Search for the cell housing the specified text and yield its [X, Y] center coordinate. 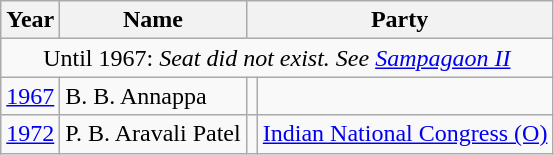
1972 [30, 134]
Indian National Congress (O) [405, 134]
Until 1967: Seat did not exist. See Sampagaon II [277, 58]
Name [153, 20]
1967 [30, 96]
Year [30, 20]
P. B. Aravali Patel [153, 134]
Party [400, 20]
B. B. Annappa [153, 96]
